Scan for the cell matching the given text and deliver its (x, y) coordinate at center. 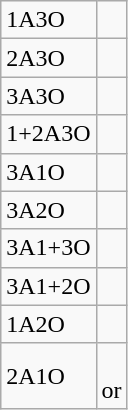
3A1O (48, 172)
3A1+3O (48, 248)
1A2O (48, 324)
2A1O (48, 376)
3A1+2O (48, 286)
1+2A3O (48, 134)
2A3O (48, 58)
3A2O (48, 210)
3A3O (48, 96)
1A3O (48, 20)
or (112, 376)
